Detect which cell encompasses the target text, then output its [x, y] center coordinate. 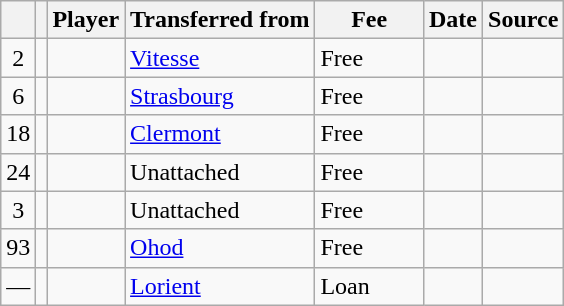
Source [524, 20]
— [18, 286]
3 [18, 210]
6 [18, 96]
Transferred from [220, 20]
18 [18, 134]
Vitesse [220, 58]
93 [18, 248]
Strasbourg [220, 96]
2 [18, 58]
Player [86, 20]
Fee [370, 20]
Date [452, 20]
Ohod [220, 248]
24 [18, 172]
Loan [370, 286]
Clermont [220, 134]
Lorient [220, 286]
